Locate the cell with the specified text and output its (x, y) center coordinate. 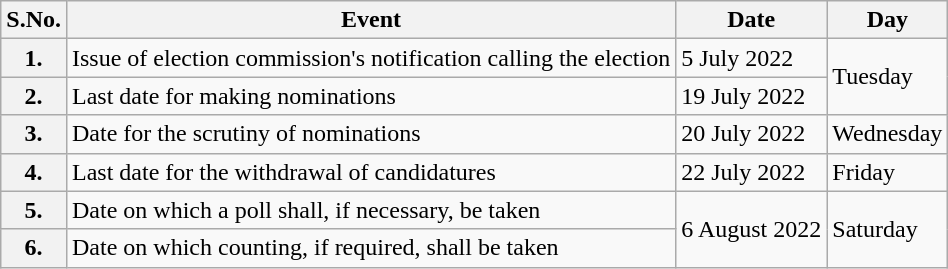
6 August 2022 (752, 229)
S.No. (34, 20)
Friday (888, 172)
1. (34, 58)
Last date for making nominations (370, 96)
2. (34, 96)
6. (34, 248)
4. (34, 172)
Date on which a poll shall, if necessary, be taken (370, 210)
5 July 2022 (752, 58)
Saturday (888, 229)
20 July 2022 (752, 134)
22 July 2022 (752, 172)
19 July 2022 (752, 96)
Wednesday (888, 134)
Date (752, 20)
Issue of election commission's notification calling the election (370, 58)
5. (34, 210)
Day (888, 20)
Date on which counting, if required, shall be taken (370, 248)
Tuesday (888, 77)
3. (34, 134)
Event (370, 20)
Last date for the withdrawal of candidatures (370, 172)
Date for the scrutiny of nominations (370, 134)
